Pinpoint the cell where the given text exists, returning its (x, y) midpoint coordinate. 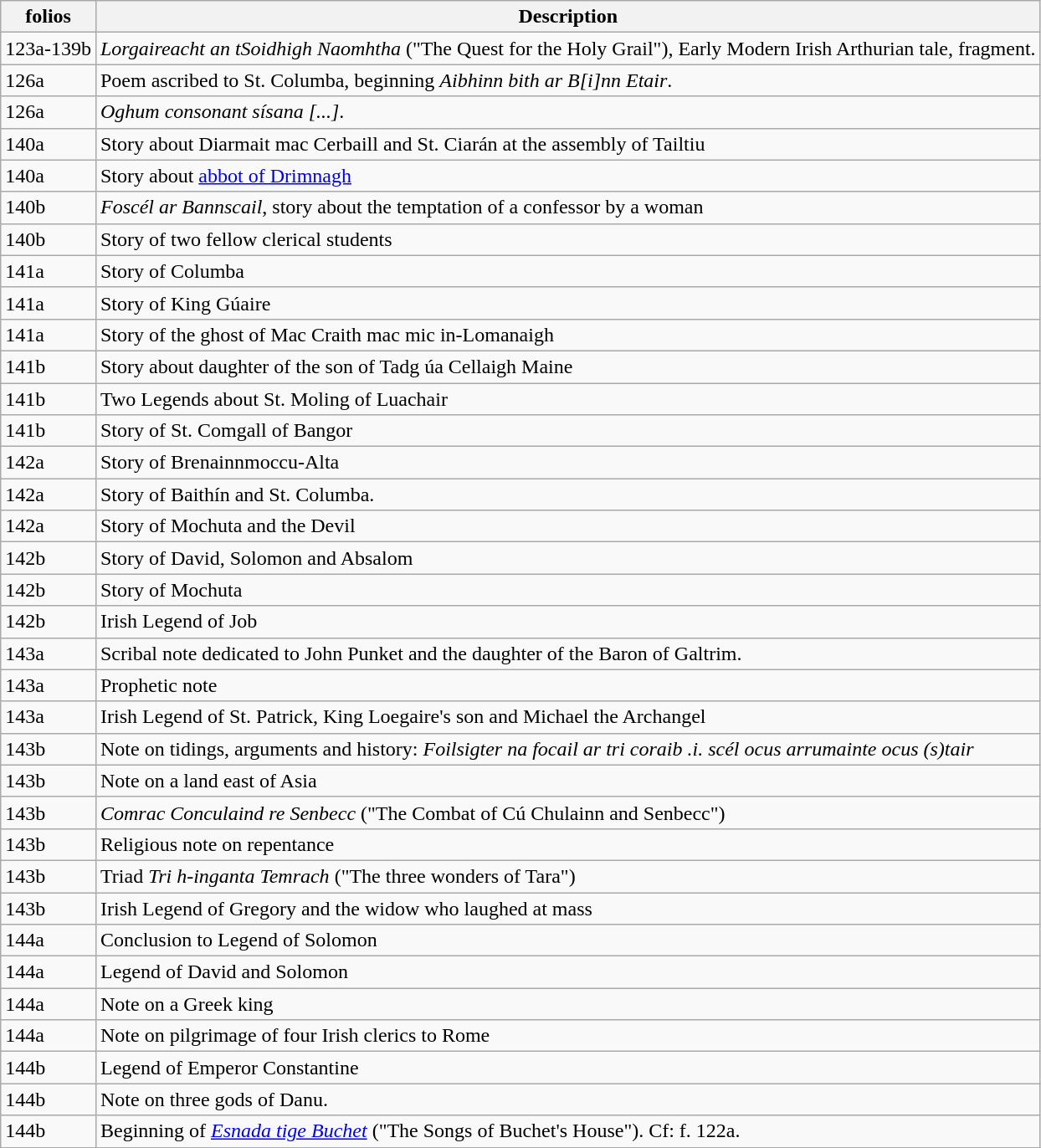
Scribal note dedicated to John Punket and the daughter of the Baron of Galtrim. (567, 653)
Oghum consonant sísana [...]. (567, 112)
Story of King Gúaire (567, 303)
Two Legends about St. Moling of Luachair (567, 399)
Irish Legend of Job (567, 622)
Comrac Conculaind re Senbecc ("The Combat of Cú Chulainn and Senbecc") (567, 812)
Beginning of Esnada tige Buchet ("The Songs of Buchet's House"). Cf: f. 122a. (567, 1131)
Story about Diarmait mac Cerbaill and St. Ciarán at the assembly of Tailtiu (567, 144)
Story of two fellow clerical students (567, 239)
Note on three gods of Danu. (567, 1099)
Story of the ghost of Mac Craith mac mic in-Lomanaigh (567, 335)
Story of Mochuta (567, 590)
Description (567, 17)
folios (49, 17)
Conclusion to Legend of Solomon (567, 940)
Story of St. Comgall of Bangor (567, 431)
Note on a land east of Asia (567, 781)
Prophetic note (567, 685)
Legend of Emperor Constantine (567, 1068)
Religious note on repentance (567, 844)
Story about abbot of Drimnagh (567, 176)
123a-139b (49, 49)
Foscél ar Bannscail, story about the temptation of a confessor by a woman (567, 208)
Note on pilgrimage of four Irish clerics to Rome (567, 1036)
Poem ascribed to St. Columba, beginning Aibhinn bith ar B[i]nn Etair. (567, 80)
Story about daughter of the son of Tadg úa Cellaigh Maine (567, 366)
Story of Brenainnmoccu-Alta (567, 463)
Story of David, Solomon and Absalom (567, 558)
Note on a Greek king (567, 1004)
Irish Legend of Gregory and the widow who laughed at mass (567, 908)
Story of Mochuta and the Devil (567, 526)
Lorgaireacht an tSoidhigh Naomhtha ("The Quest for the Holy Grail"), Early Modern Irish Arthurian tale, fragment. (567, 49)
Triad Tri h-inganta Temrach ("The three wonders of Tara") (567, 876)
Legend of David and Solomon (567, 972)
Story of Columba (567, 271)
Irish Legend of St. Patrick, King Loegaire's son and Michael the Archangel (567, 717)
Story of Baithín and St. Columba. (567, 495)
Note on tidings, arguments and history: Foilsigter na focail ar tri coraib .i. scél ocus arrumainte ocus (s)tair (567, 749)
